Extract the [x, y] coordinate from the center of the cell holding the provided text.  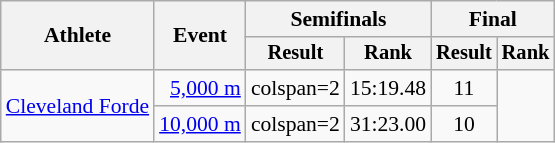
Athlete [78, 36]
Semifinals [338, 19]
Final [492, 19]
Event [200, 36]
11 [464, 88]
Cleveland Forde [78, 106]
5,000 m [200, 88]
10 [464, 124]
31:23.00 [388, 124]
15:19.48 [388, 88]
10,000 m [200, 124]
